Provide the [X, Y] coordinate of the cell's center where the given text is located.  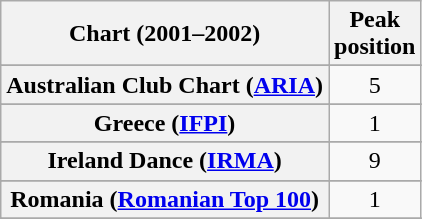
Ireland Dance (IRMA) [165, 161]
5 [374, 85]
Peakposition [374, 34]
Romania (Romanian Top 100) [165, 199]
9 [374, 161]
Australian Club Chart (ARIA) [165, 85]
Chart (2001–2002) [165, 34]
Greece (IFPI) [165, 123]
